For the text-containing cell, return its midpoint in [X, Y] coordinate format. 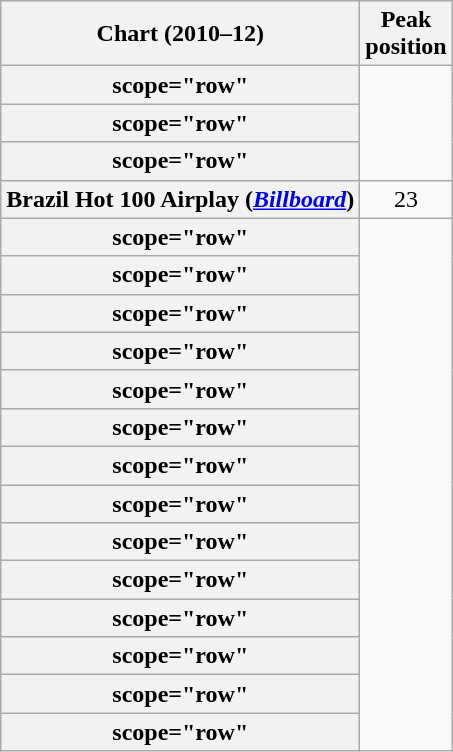
Chart (2010–12) [180, 34]
Brazil Hot 100 Airplay (Billboard) [180, 199]
Peakposition [406, 34]
23 [406, 199]
